Capture the cell that displays the provided text and extract its [x, y] central coordinate. 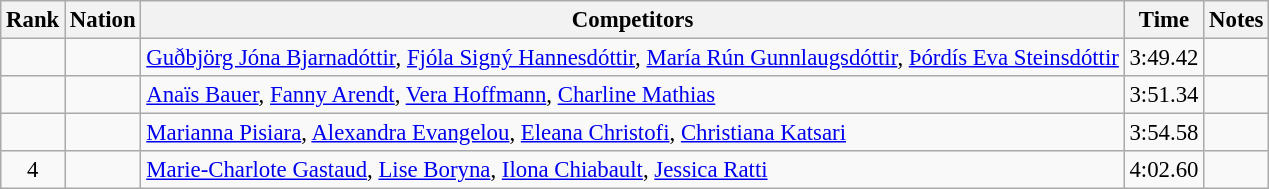
Marie-Charlote Gastaud, Lise Boryna, Ilona Chiabault, Jessica Ratti [632, 170]
Notes [1236, 20]
4:02.60 [1164, 170]
Nation [103, 20]
Anaïs Bauer, Fanny Arendt, Vera Hoffmann, Charline Mathias [632, 95]
Competitors [632, 20]
3:51.34 [1164, 95]
3:54.58 [1164, 133]
Guðbjörg Jóna Bjarnadóttir, Fjóla Signý Hannesdóttir, María Rún Gunnlaugsdóttir, Þórdís Eva Steinsdóttir [632, 58]
3:49.42 [1164, 58]
Marianna Pisiara, Alexandra Evangelou, Eleana Christofi, Christiana Katsari [632, 133]
Time [1164, 20]
4 [33, 170]
Rank [33, 20]
